Output the (x, y) coordinate of the center of the cell containing the given text.  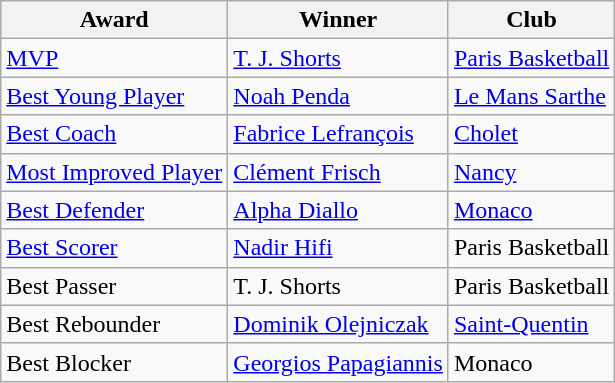
Club (531, 20)
MVP (114, 58)
Most Improved Player (114, 172)
Best Coach (114, 134)
Noah Penda (338, 96)
Fabrice Lefrançois (338, 134)
Le Mans Sarthe (531, 96)
Best Scorer (114, 248)
Best Blocker (114, 362)
Clément Frisch (338, 172)
Saint-Quentin (531, 324)
Winner (338, 20)
Georgios Papagiannis (338, 362)
Best Rebounder (114, 324)
Cholet (531, 134)
Nancy (531, 172)
Best Defender (114, 210)
Nadir Hifi (338, 248)
Dominik Olejniczak (338, 324)
Alpha Diallo (338, 210)
Best Passer (114, 286)
Best Young Player (114, 96)
Award (114, 20)
